Determine the (x, y) coordinate at the center of the cell enclosing the given text.  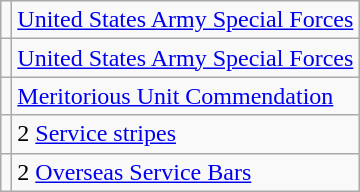
2 Overseas Service Bars (186, 172)
2 Service stripes (186, 134)
Meritorious Unit Commendation (186, 96)
